Identify which cell holds the provided text, then report its [X, Y] central coordinate. 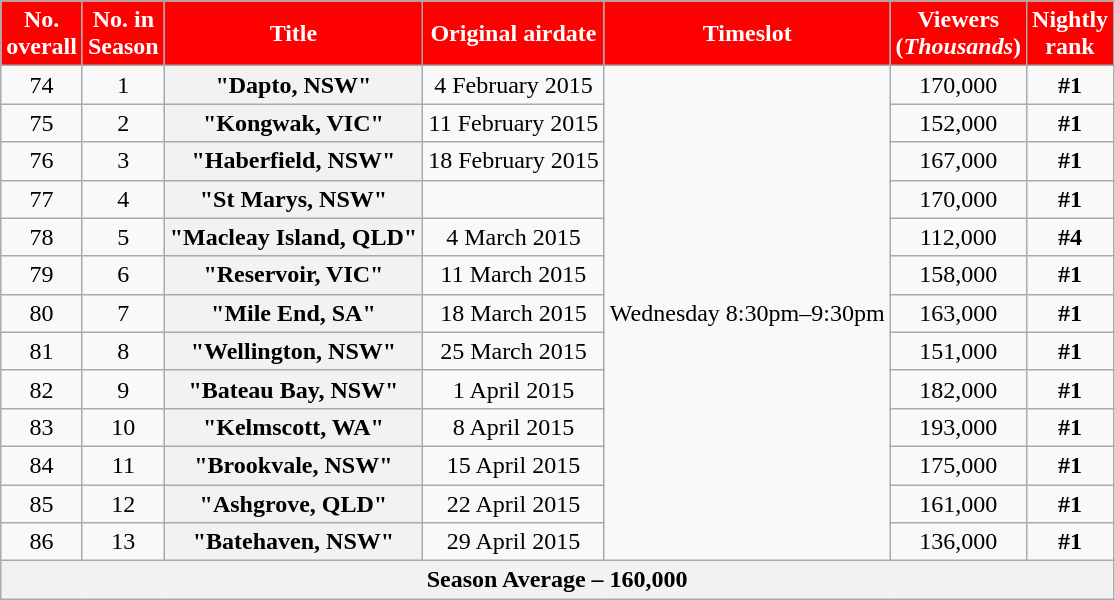
Viewers(Thousands) [958, 34]
5 [123, 237]
83 [42, 427]
4 March 2015 [514, 237]
81 [42, 351]
"Mile End, SA" [293, 313]
84 [42, 465]
15 April 2015 [514, 465]
9 [123, 389]
Season Average – 160,000 [558, 580]
86 [42, 542]
Nightlyrank [1070, 34]
74 [42, 85]
"Macleay Island, QLD" [293, 237]
158,000 [958, 275]
No. in Season [123, 34]
Original airdate [514, 34]
Title [293, 34]
112,000 [958, 237]
13 [123, 542]
78 [42, 237]
"Batehaven, NSW" [293, 542]
163,000 [958, 313]
79 [42, 275]
"Kelmscott, WA" [293, 427]
175,000 [958, 465]
"Brookvale, NSW" [293, 465]
75 [42, 123]
182,000 [958, 389]
151,000 [958, 351]
"Dapto, NSW" [293, 85]
193,000 [958, 427]
161,000 [958, 503]
Timeslot [747, 34]
18 March 2015 [514, 313]
7 [123, 313]
2 [123, 123]
"St Marys, NSW" [293, 199]
"Wellington, NSW" [293, 351]
82 [42, 389]
"Ashgrove, QLD" [293, 503]
Wednesday 8:30pm–9:30pm [747, 314]
85 [42, 503]
18 February 2015 [514, 161]
76 [42, 161]
10 [123, 427]
29 April 2015 [514, 542]
11 [123, 465]
8 [123, 351]
#4 [1070, 237]
1 [123, 85]
3 [123, 161]
"Kongwak, VIC" [293, 123]
1 April 2015 [514, 389]
6 [123, 275]
No. overall [42, 34]
11 February 2015 [514, 123]
8 April 2015 [514, 427]
4 [123, 199]
152,000 [958, 123]
136,000 [958, 542]
4 February 2015 [514, 85]
80 [42, 313]
12 [123, 503]
22 April 2015 [514, 503]
25 March 2015 [514, 351]
"Haberfield, NSW" [293, 161]
11 March 2015 [514, 275]
77 [42, 199]
"Reservoir, VIC" [293, 275]
167,000 [958, 161]
"Bateau Bay, NSW" [293, 389]
